Determine the (x, y) coordinate at the center of the cell enclosing the given text.  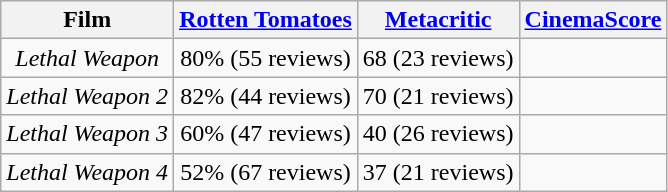
52% (67 reviews) (266, 172)
80% (55 reviews) (266, 58)
Lethal Weapon (88, 58)
Film (88, 20)
CinemaScore (593, 20)
Lethal Weapon 4 (88, 172)
82% (44 reviews) (266, 96)
Rotten Tomatoes (266, 20)
Lethal Weapon 3 (88, 134)
60% (47 reviews) (266, 134)
37 (21 reviews) (438, 172)
68 (23 reviews) (438, 58)
Lethal Weapon 2 (88, 96)
Metacritic (438, 20)
40 (26 reviews) (438, 134)
70 (21 reviews) (438, 96)
